Return the (x, y) coordinate for the center point of the cell that contains the specified text.  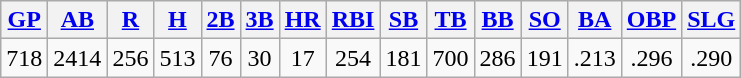
.213 (594, 58)
GP (24, 20)
17 (302, 58)
SO (544, 20)
254 (353, 58)
HR (302, 20)
SB (404, 20)
3B (260, 20)
286 (498, 58)
TB (450, 20)
700 (450, 58)
2B (220, 20)
SLG (712, 20)
181 (404, 58)
191 (544, 58)
76 (220, 58)
2414 (78, 58)
513 (178, 58)
.296 (651, 58)
H (178, 20)
256 (130, 58)
BA (594, 20)
RBI (353, 20)
.290 (712, 58)
OBP (651, 20)
R (130, 20)
718 (24, 58)
30 (260, 58)
AB (78, 20)
BB (498, 20)
